For the text-containing cell, return its midpoint in [X, Y] coordinate format. 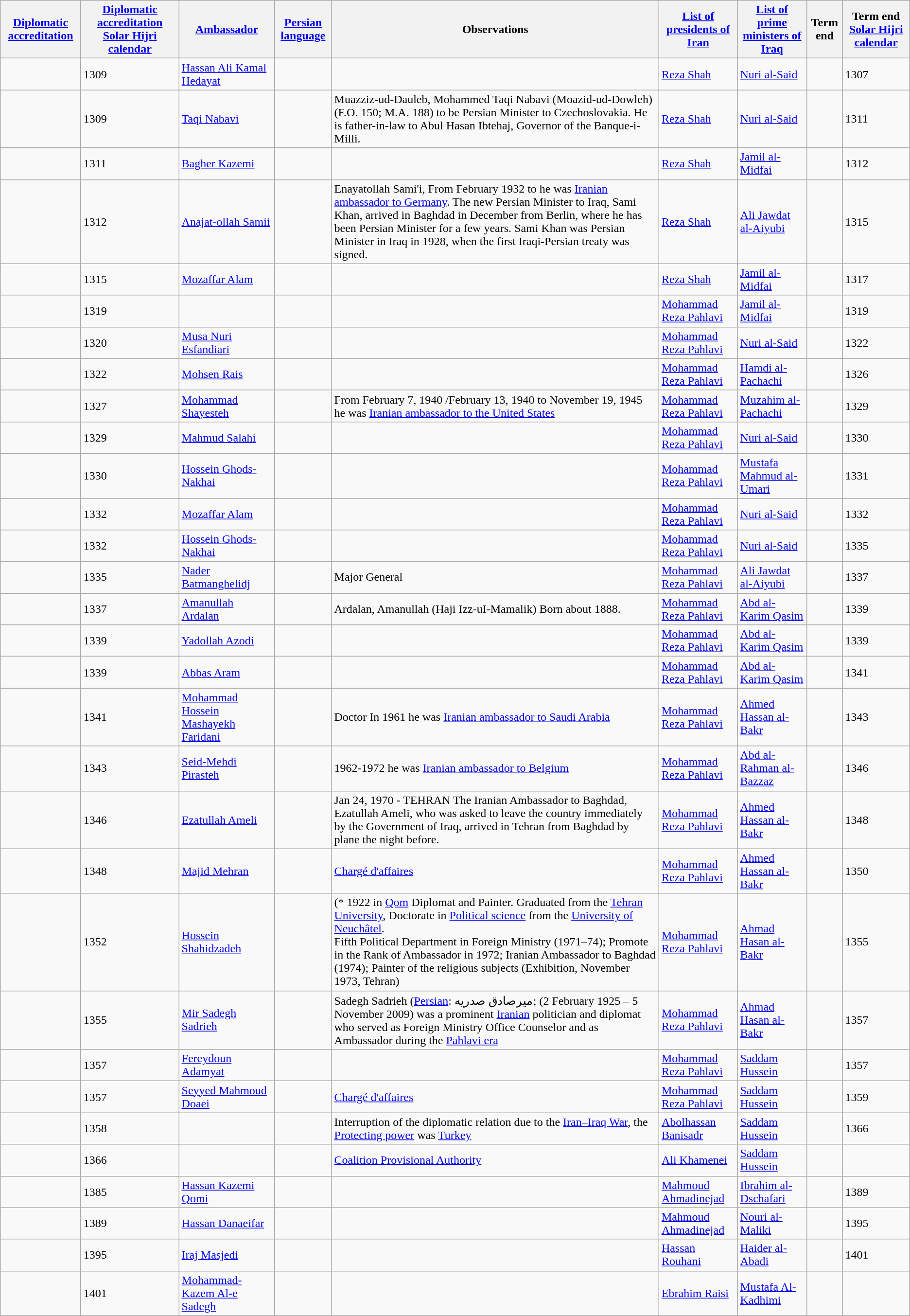
Diplomatic accreditation [41, 29]
Hassan Danaeifar [227, 1224]
Mir Sadegh Sadrieh [227, 1020]
Nader Batmanghelidj [227, 578]
Ezatullah Ameli [227, 820]
1352 [130, 942]
1331 [876, 476]
Seyyed Mahmoud Doaei [227, 1097]
Taqi Nabavi [227, 119]
Hossein Shahidzadeh [227, 942]
Mohammad Shayesteh [227, 406]
Doctor In 1961 he was Iranian ambassador to Saudi Arabia [495, 717]
Ambassador [227, 29]
1326 [876, 374]
Ebrahim Raisi [698, 1293]
Term end Solar Hijri calendar [876, 29]
Amanullah Ardalan [227, 609]
Musa Nuri Esfandiari [227, 342]
1320 [130, 342]
Nouri al-Maliki [772, 1224]
1327 [130, 406]
Interruption of the diplomatic relation due to the Iran–Iraq War, the Protecting power was Turkey [495, 1128]
Mustafa Mahmud al-Umari [772, 476]
Muzahim al-Pachachi [772, 406]
1358 [130, 1128]
1350 [876, 871]
Iraj Masjedi [227, 1255]
Ali Khamenei [698, 1160]
Mohsen Rais [227, 374]
Hassan Ali Kamal Hedayat [227, 74]
From February 7, 1940 /February 13, 1940 to November 19, 1945 he was Iranian ambassador to the United States [495, 406]
1385 [130, 1192]
List of presidents of Iran [698, 29]
Haider al-Abadi [772, 1255]
Mohammad-Kazem Al-e Sadegh [227, 1293]
List of prime ministers of Iraq [772, 29]
1307 [876, 74]
Seid-Mehdi Pirasteh [227, 768]
Bagher Kazemi [227, 163]
1962-1972 he was Iranian ambassador to Belgium [495, 768]
Majid Mehran [227, 871]
Hassan Rouhani [698, 1255]
1359 [876, 1097]
Abbas Aram [227, 672]
Anajat-ollah Samii [227, 222]
Yadollah Azodi [227, 641]
Mustafa Al-Kadhimi [772, 1293]
Major General [495, 578]
Fereydoun Adamyat [227, 1065]
Term end [825, 29]
Abd al-Rahman al-Bazzaz [772, 768]
Mohammad Hossein Mashayekh Faridani [227, 717]
Diplomatic accreditation Solar Hijri calendar [130, 29]
Coalition Provisional Authority [495, 1160]
Hamdi al-Pachachi [772, 374]
Ardalan, Amanullah (Haji Izz-uI-Mamalik) Born about 1888. [495, 609]
Ibrahim al-Dschafari [772, 1192]
Hassan Kazemi Qomi [227, 1192]
Mahmud Salahi [227, 438]
Observations [495, 29]
Persian language [303, 29]
Abolhassan Banisadr [698, 1128]
1317 [876, 279]
